For the text-containing cell, return its midpoint in [X, Y] coordinate format. 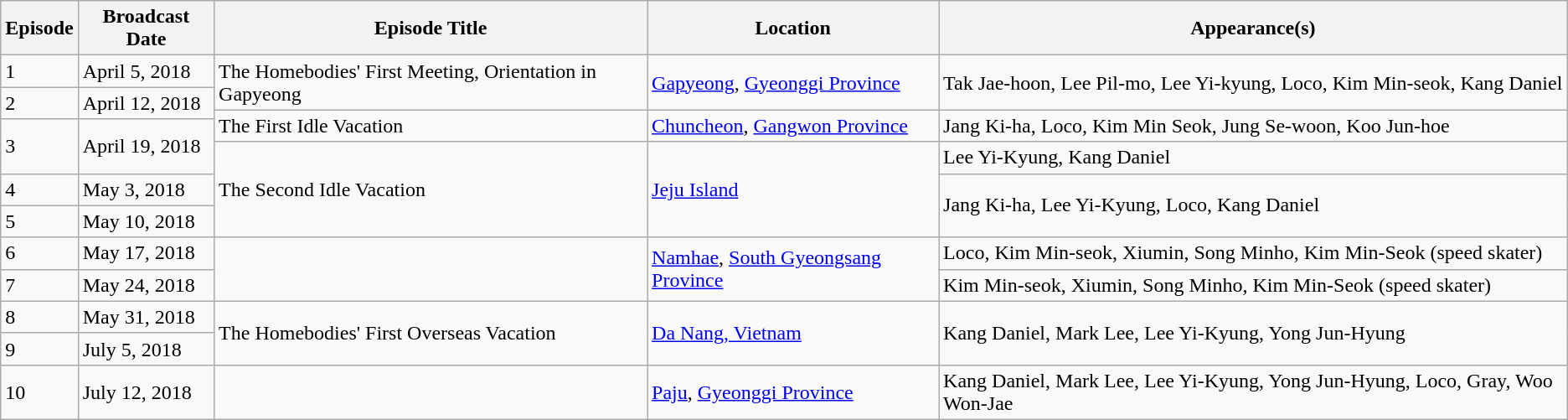
3 [39, 146]
The Second Idle Vacation [431, 189]
Namhae, South Gyeongsang Province [793, 269]
Broadcast Date [146, 29]
5 [39, 221]
May 17, 2018 [146, 253]
Lee Yi-Kyung, Kang Daniel [1253, 158]
Kim Min-seok, Xiumin, Song Minho, Kim Min-Seok (speed skater) [1253, 285]
Episode Title [431, 29]
May 10, 2018 [146, 221]
4 [39, 189]
Jang Ki-ha, Loco, Kim Min Seok, Jung Se-woon, Koo Jun-hoe [1253, 126]
10 [39, 392]
8 [39, 317]
Loco, Kim Min-seok, Xiumin, Song Minho, Kim Min-Seok (speed skater) [1253, 253]
Appearance(s) [1253, 29]
The Homebodies' First Overseas Vacation [431, 333]
Chuncheon, Gangwon Province [793, 126]
Da Nang, Vietnam [793, 333]
Kang Daniel, Mark Lee, Lee Yi-Kyung, Yong Jun-Hyung, Loco, Gray, Woo Won-Jae [1253, 392]
Paju, Gyeonggi Province [793, 392]
7 [39, 285]
May 3, 2018 [146, 189]
Location [793, 29]
Tak Jae-hoon, Lee Pil-mo, Lee Yi-kyung, Loco, Kim Min-seok, Kang Daniel [1253, 82]
April 12, 2018 [146, 103]
May 31, 2018 [146, 317]
Gapyeong, Gyeonggi Province [793, 82]
April 5, 2018 [146, 71]
Jeju Island [793, 189]
6 [39, 253]
The Homebodies' First Meeting, Orientation in Gapyeong [431, 82]
April 19, 2018 [146, 146]
The First Idle Vacation [431, 126]
2 [39, 103]
July 12, 2018 [146, 392]
Episode [39, 29]
July 5, 2018 [146, 349]
Kang Daniel, Mark Lee, Lee Yi-Kyung, Yong Jun-Hyung [1253, 333]
1 [39, 71]
May 24, 2018 [146, 285]
9 [39, 349]
Jang Ki-ha, Lee Yi-Kyung, Loco, Kang Daniel [1253, 205]
